Output the [X, Y] coordinate of the center of the cell containing the given text.  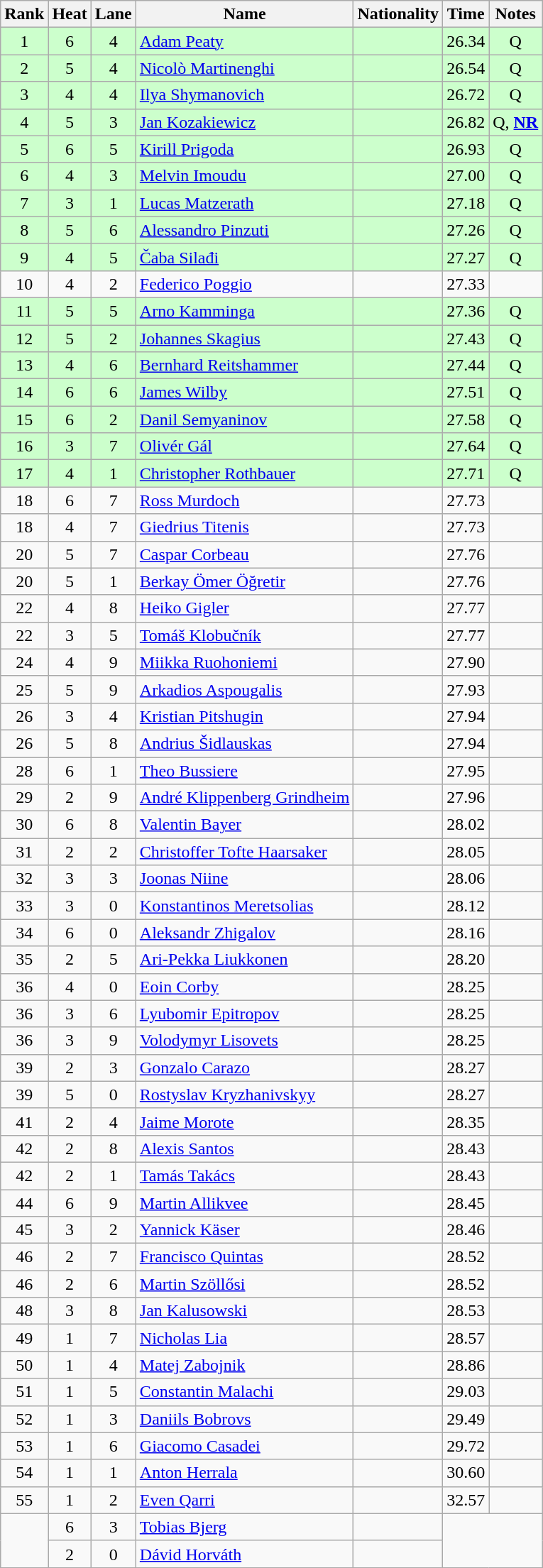
Konstantinos Meretsolias [244, 906]
50 [24, 1365]
Gonzalo Carazo [244, 1068]
28.12 [466, 906]
Johannes Skagius [244, 339]
13 [24, 366]
27.95 [466, 770]
27.36 [466, 311]
Heiko Gigler [244, 608]
Notes [515, 14]
28 [24, 770]
Volodymyr Lisovets [244, 1041]
29.03 [466, 1392]
Lyubomir Epitropov [244, 1014]
Andrius Šidlauskas [244, 743]
Christoffer Tofte Haarsaker [244, 852]
Yannick Käser [244, 1230]
53 [24, 1446]
26.34 [466, 41]
28.45 [466, 1203]
27.64 [466, 446]
Jan Kalusowski [244, 1311]
51 [24, 1392]
Kristian Pitshugin [244, 716]
10 [24, 284]
Even Qarri [244, 1500]
Daniils Bobrovs [244, 1419]
Anton Herrala [244, 1473]
26.93 [466, 149]
Ilya Shymanovich [244, 95]
Federico Poggio [244, 284]
30 [24, 825]
28.86 [466, 1365]
Eoin Corby [244, 987]
28.16 [466, 933]
27.00 [466, 176]
Name [244, 14]
Bernhard Reitshammer [244, 366]
Jaime Morote [244, 1122]
Time [466, 14]
Francisco Quintas [244, 1257]
28.53 [466, 1311]
28.20 [466, 960]
26.72 [466, 95]
Ross Murdoch [244, 500]
Rostyslav Kryzhanivskyy [244, 1095]
Martin Allikvee [244, 1203]
Tobias Bjerg [244, 1527]
Joonas Niine [244, 879]
Giedrius Titenis [244, 527]
27.90 [466, 662]
30.60 [466, 1473]
André Klippenberg Grindheim [244, 798]
Caspar Corbeau [244, 554]
28.06 [466, 879]
41 [24, 1122]
Giacomo Casadei [244, 1446]
Nationality [398, 14]
25 [24, 689]
33 [24, 906]
27.58 [466, 420]
27.27 [466, 257]
27.93 [466, 689]
Arkadios Aspougalis [244, 689]
27.33 [466, 284]
Ari-Pekka Liukkonen [244, 960]
Matej Zabojnik [244, 1365]
Lucas Matzerath [244, 203]
Theo Bussiere [244, 770]
Adam Peaty [244, 41]
Miikka Ruohoniemi [244, 662]
27.44 [466, 366]
15 [24, 420]
Olivér Gál [244, 446]
54 [24, 1473]
27.96 [466, 798]
28.02 [466, 825]
Valentin Bayer [244, 825]
28.46 [466, 1230]
32 [24, 879]
26.82 [466, 122]
Martin Szöllősi [244, 1284]
Kirill Prigoda [244, 149]
35 [24, 960]
28.35 [466, 1122]
Christopher Rothbauer [244, 473]
27.26 [466, 230]
29 [24, 798]
48 [24, 1311]
Rank [24, 14]
24 [24, 662]
Nicolò Martinenghi [244, 68]
Čaba Silađi [244, 257]
11 [24, 311]
Melvin Imoudu [244, 176]
Berkay Ömer Öğretir [244, 581]
Q, NR [515, 122]
29.72 [466, 1446]
52 [24, 1419]
45 [24, 1230]
12 [24, 339]
16 [24, 446]
26.54 [466, 68]
27.51 [466, 393]
49 [24, 1338]
Lane [114, 14]
Nicholas Lia [244, 1338]
Danil Semyaninov [244, 420]
Heat [70, 14]
Arno Kamminga [244, 311]
28.05 [466, 852]
Constantin Malachi [244, 1392]
29.49 [466, 1419]
55 [24, 1500]
14 [24, 393]
Tomáš Klobučník [244, 635]
17 [24, 473]
James Wilby [244, 393]
31 [24, 852]
Jan Kozakiewicz [244, 122]
34 [24, 933]
44 [24, 1203]
Tamás Takács [244, 1175]
Dávid Horváth [244, 1554]
28.57 [466, 1338]
Alessandro Pinzuti [244, 230]
27.18 [466, 203]
32.57 [466, 1500]
Aleksandr Zhigalov [244, 933]
27.71 [466, 473]
Alexis Santos [244, 1148]
27.43 [466, 339]
